From the cell containing the given text, extract its center point as [X, Y] coordinate. 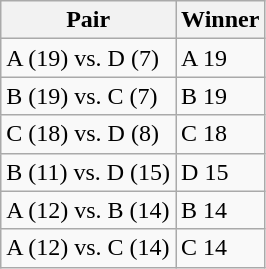
Pair [88, 20]
B (11) vs. D (15) [88, 172]
C 18 [220, 134]
B (19) vs. C (7) [88, 96]
A (12) vs. C (14) [88, 248]
C (18) vs. D (8) [88, 134]
A 19 [220, 58]
A (19) vs. D (7) [88, 58]
C 14 [220, 248]
D 15 [220, 172]
B 14 [220, 210]
A (12) vs. B (14) [88, 210]
Winner [220, 20]
B 19 [220, 96]
